Identify which cell holds the provided text, then report its (x, y) central coordinate. 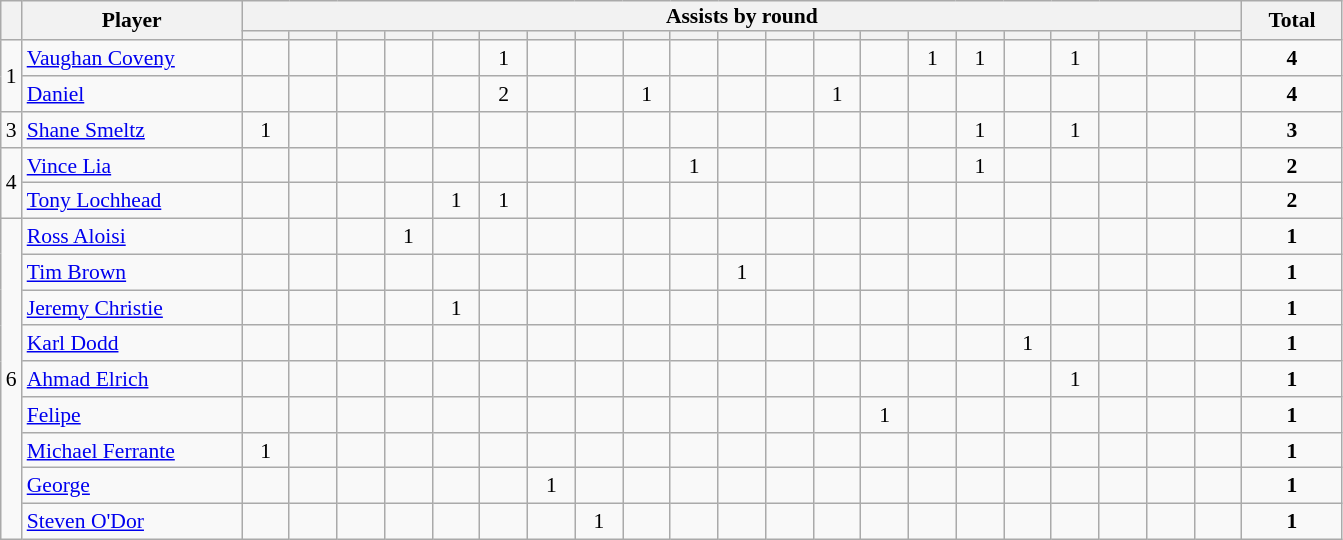
Ahmad Elrich (132, 379)
Vaughan Coveny (132, 59)
Assists by round (742, 16)
Jeremy Christie (132, 308)
Player (132, 21)
Karl Dodd (132, 344)
Steven O'Dor (132, 522)
Tim Brown (132, 273)
Total (1292, 21)
Michael Ferrante (132, 451)
Felipe (132, 415)
Shane Smeltz (132, 130)
George (132, 486)
Daniel (132, 94)
Vince Lia (132, 166)
Ross Aloisi (132, 237)
Tony Lochhead (132, 201)
6 (12, 380)
